Capture the cell that displays the provided text and extract its [X, Y] central coordinate. 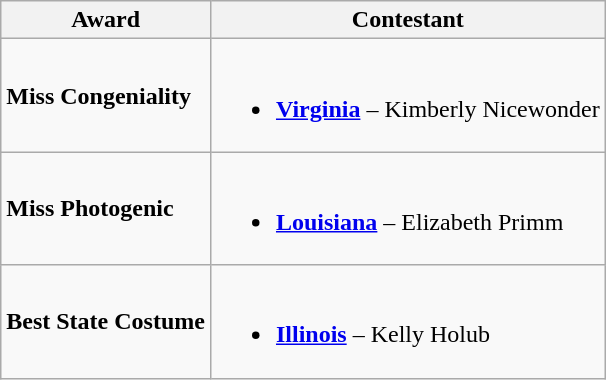
Miss Photogenic [106, 208]
Louisiana – Elizabeth Primm [408, 208]
Best State Costume [106, 322]
Contestant [408, 20]
Illinois – Kelly Holub [408, 322]
Virginia – Kimberly Nicewonder [408, 96]
Award [106, 20]
Miss Congeniality [106, 96]
